Extract the [x, y] coordinate from the center of the cell holding the provided text.  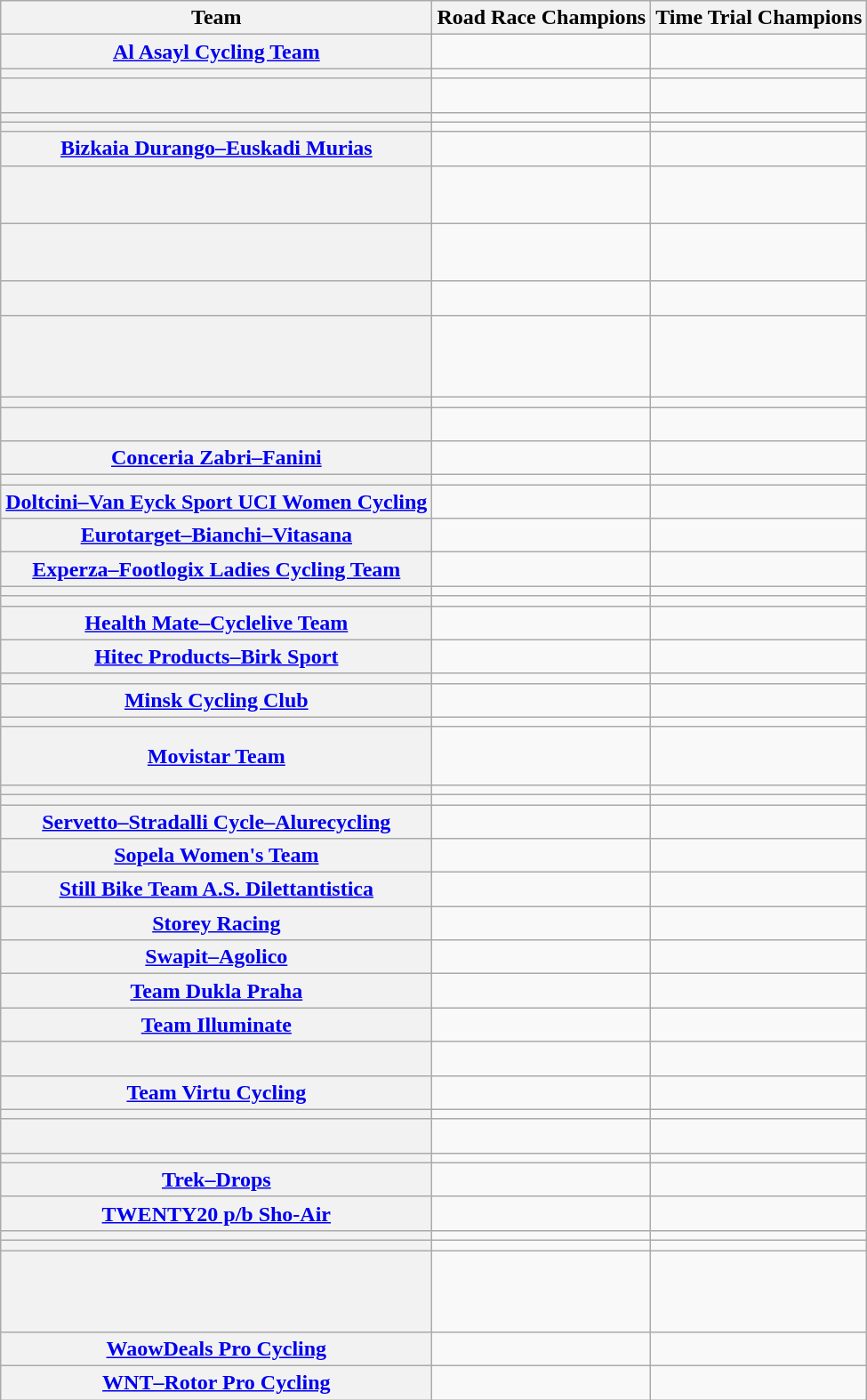
WNT–Rotor Pro Cycling [217, 1383]
Eurotarget–Bianchi–Vitasana [217, 535]
Road Race Champions [542, 18]
Health Mate–Cyclelive Team [217, 623]
Bizkaia Durango–Euskadi Murias [217, 149]
Still Bike Team A.S. Dilettantistica [217, 889]
Time Trial Champions [759, 18]
Sopela Women's Team [217, 856]
Trek–Drops [217, 1179]
Team Virtu Cycling [217, 1092]
Experza–Footlogix Ladies Cycling Team [217, 569]
Minsk Cycling Club [217, 700]
Team Dukla Praha [217, 991]
Movistar Team [217, 756]
Storey Racing [217, 923]
TWENTY20 p/b Sho-Air [217, 1213]
Al Asayl Cycling Team [217, 52]
Hitec Products–Birk Sport [217, 656]
Team Illuminate [217, 1025]
Doltcini–Van Eyck Sport UCI Women Cycling [217, 502]
Swapit–Agolico [217, 957]
WaowDeals Pro Cycling [217, 1349]
Servetto–Stradalli Cycle–Alurecycling [217, 821]
Conceria Zabri–Fanini [217, 458]
Team [217, 18]
